Capture the cell that displays the provided text and extract its [X, Y] central coordinate. 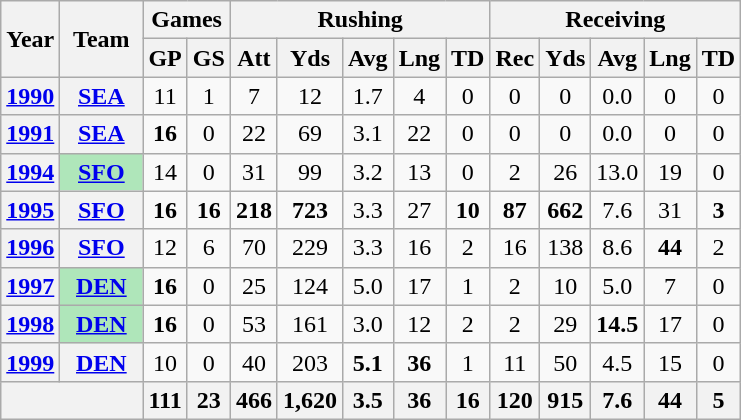
26 [566, 172]
8.6 [618, 248]
15 [670, 362]
Receiving [616, 20]
13.0 [618, 172]
Year [30, 39]
40 [254, 362]
3.2 [368, 172]
GS [208, 58]
1997 [30, 286]
99 [310, 172]
218 [254, 210]
203 [310, 362]
3.0 [368, 324]
14 [165, 172]
1999 [30, 362]
14.5 [618, 324]
915 [566, 400]
138 [566, 248]
69 [310, 134]
5.1 [368, 362]
Rec [515, 58]
1,620 [310, 400]
19 [670, 172]
29 [566, 324]
3.1 [368, 134]
50 [566, 362]
25 [254, 286]
161 [310, 324]
53 [254, 324]
70 [254, 248]
Att [254, 58]
Team [102, 39]
723 [310, 210]
1996 [30, 248]
4 [419, 96]
5 [718, 400]
1991 [30, 134]
1998 [30, 324]
4.5 [618, 362]
229 [310, 248]
124 [310, 286]
13 [419, 172]
87 [515, 210]
3 [718, 210]
GP [165, 58]
1994 [30, 172]
Games [186, 20]
1995 [30, 210]
466 [254, 400]
23 [208, 400]
120 [515, 400]
1990 [30, 96]
662 [566, 210]
1.7 [368, 96]
111 [165, 400]
6 [208, 248]
Rushing [360, 20]
27 [419, 210]
3.5 [368, 400]
